Pinpoint the cell where the given text exists, returning its [X, Y] midpoint coordinate. 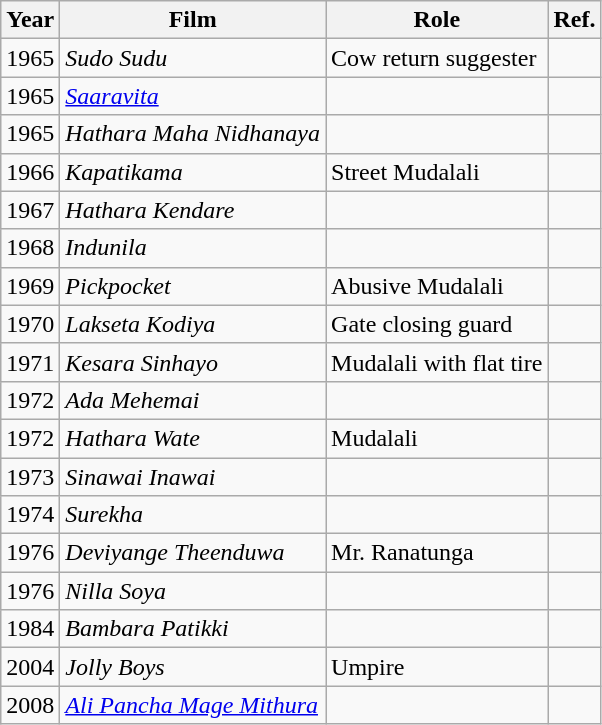
Hathara Wate [193, 438]
Year [30, 20]
Kesara Sinhayo [193, 362]
Bambara Patikki [193, 629]
1970 [30, 324]
1974 [30, 515]
2008 [30, 705]
2004 [30, 667]
Ali Pancha Mage Mithura [193, 705]
Street Mudalali [437, 172]
Hathara Kendare [193, 210]
Mr. Ranatunga [437, 553]
Cow return suggester [437, 58]
Saaravita [193, 96]
1968 [30, 248]
1971 [30, 362]
Lakseta Kodiya [193, 324]
Sudo Sudu [193, 58]
Sinawai Inawai [193, 477]
Umpire [437, 667]
Nilla Soya [193, 591]
Ada Mehemai [193, 400]
Role [437, 20]
1969 [30, 286]
Pickpocket [193, 286]
Mudalali with flat tire [437, 362]
Hathara Maha Nidhanaya [193, 134]
Jolly Boys [193, 667]
Deviyange Theenduwa [193, 553]
Gate closing guard [437, 324]
Film [193, 20]
Ref. [574, 20]
1973 [30, 477]
1967 [30, 210]
Surekha [193, 515]
Indunila [193, 248]
1966 [30, 172]
Mudalali [437, 438]
Kapatikama [193, 172]
1984 [30, 629]
Abusive Mudalali [437, 286]
